For the text-containing cell, return its midpoint in (X, Y) coordinate format. 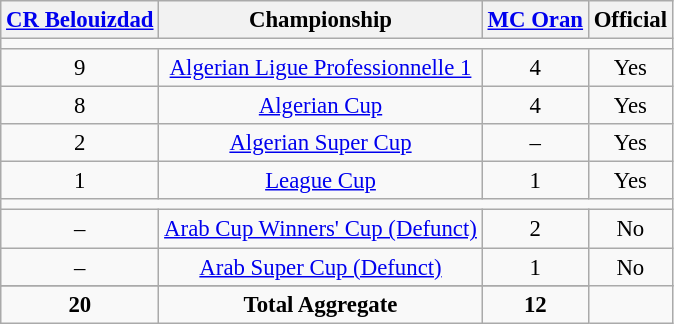
Arab Super Cup (Defunct) (320, 267)
League Cup (320, 181)
Algerian Super Cup (320, 143)
Algerian Ligue Professionnelle 1 (320, 68)
9 (80, 68)
Championship (320, 20)
CR Belouizdad (80, 20)
MC Oran (535, 20)
Arab Cup Winners' Cup (Defunct) (320, 229)
Total Aggregate (320, 304)
8 (80, 106)
20 (80, 304)
Official (630, 20)
12 (535, 304)
Algerian Cup (320, 106)
